Pinpoint the cell where the given text exists, returning its (x, y) midpoint coordinate. 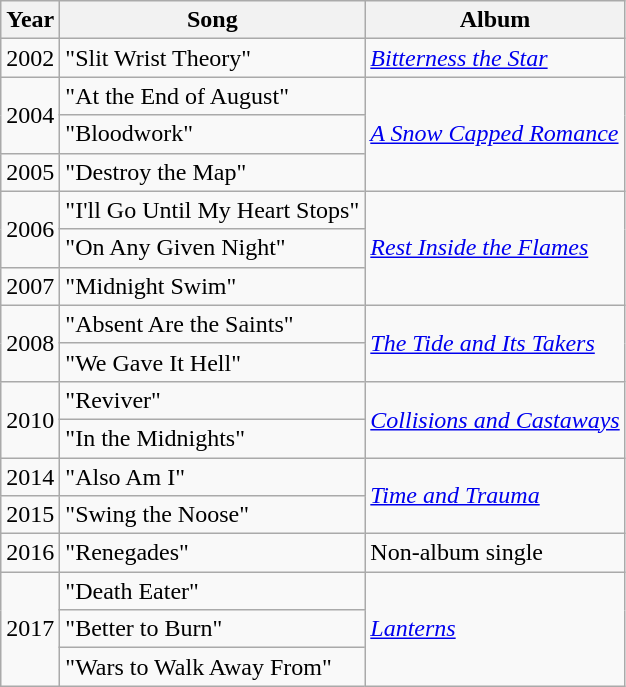
2008 (30, 343)
"Bloodwork" (212, 134)
"We Gave It Hell" (212, 362)
2005 (30, 172)
Time and Trauma (495, 496)
"At the End of August" (212, 96)
"Midnight Swim" (212, 286)
Rest Inside the Flames (495, 248)
Album (495, 20)
2010 (30, 419)
"On Any Given Night" (212, 248)
2002 (30, 58)
2006 (30, 229)
"Swing the Noose" (212, 515)
Song (212, 20)
2014 (30, 477)
2015 (30, 515)
"Wars to Walk Away From" (212, 667)
"Death Eater" (212, 591)
A Snow Capped Romance (495, 134)
"Absent Are the Saints" (212, 324)
2007 (30, 286)
Lanterns (495, 629)
"Renegades" (212, 553)
The Tide and Its Takers (495, 343)
"Better to Burn" (212, 629)
"Destroy the Map" (212, 172)
"I'll Go Until My Heart Stops" (212, 210)
"Reviver" (212, 400)
Collisions and Castaways (495, 419)
Non-album single (495, 553)
Year (30, 20)
2017 (30, 629)
2016 (30, 553)
"Slit Wrist Theory" (212, 58)
2004 (30, 115)
"Also Am I" (212, 477)
"In the Midnights" (212, 438)
Bitterness the Star (495, 58)
